Provide the (X, Y) coordinate of the cell's center where the given text is located.  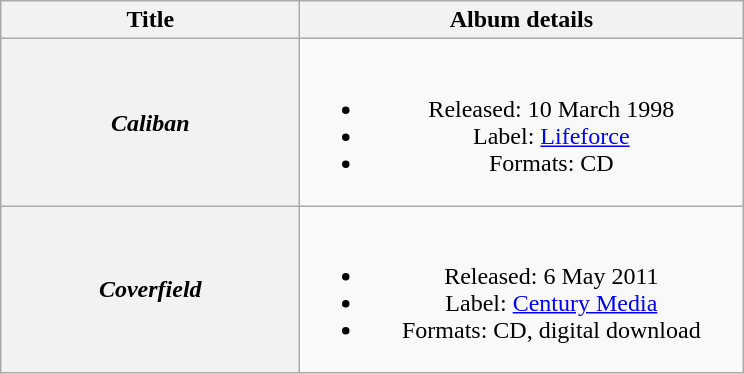
Caliban (150, 122)
Album details (522, 20)
Released: 6 May 2011Label: Century MediaFormats: CD, digital download (522, 290)
Released: 10 March 1998Label: LifeforceFormats: CD (522, 122)
Coverfield (150, 290)
Title (150, 20)
